Return the (X, Y) coordinate for the center point of the cell that contains the specified text.  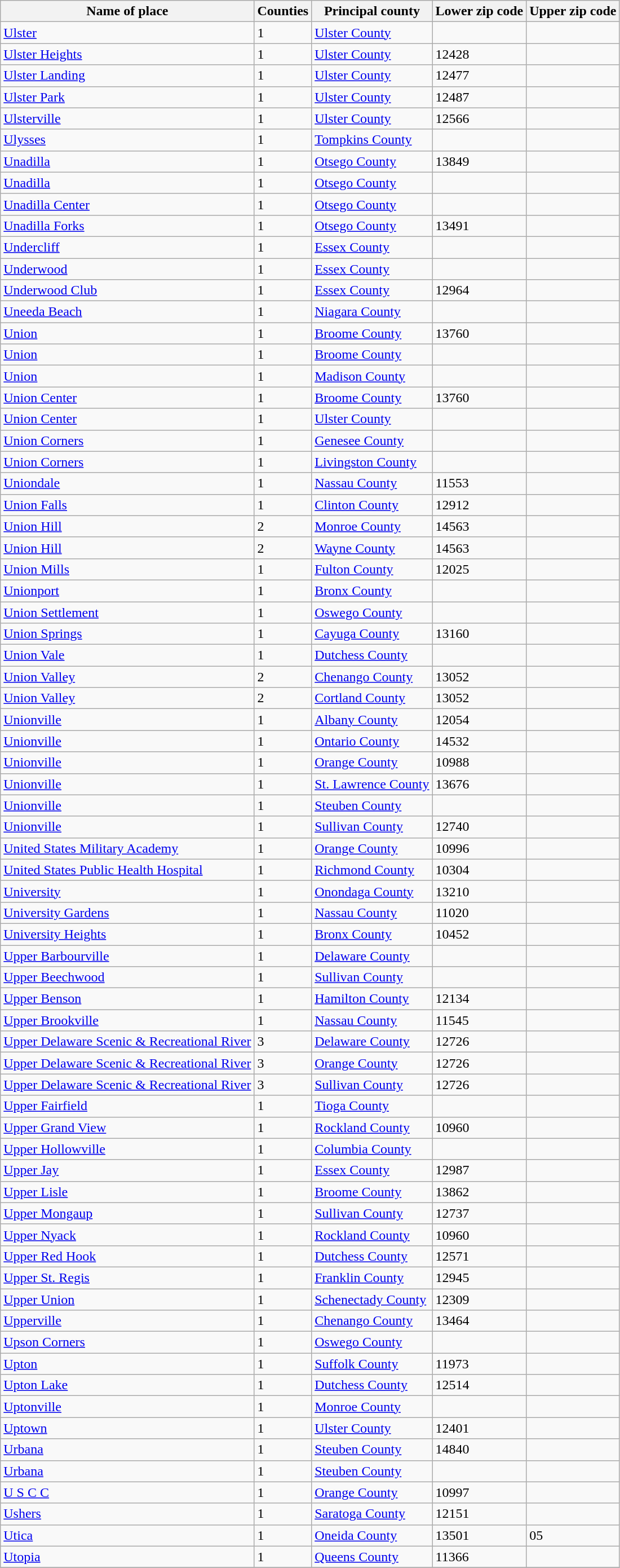
Union Mills (127, 569)
University (127, 891)
12737 (479, 1213)
Ontario County (372, 741)
Clinton County (372, 505)
Suffolk County (372, 1364)
Fulton County (372, 569)
Upper Benson (127, 999)
Madison County (372, 376)
Upper zip code (573, 11)
11973 (479, 1364)
12740 (479, 827)
U S C C (127, 1492)
Undercliff (127, 247)
Ulster (127, 33)
11545 (479, 1020)
05 (573, 1535)
13862 (479, 1192)
13849 (479, 161)
Principal county (372, 11)
Albany County (372, 720)
12945 (479, 1278)
Utica (127, 1535)
Upson Corners (127, 1342)
14840 (479, 1450)
Ulster Landing (127, 76)
Unadilla Center (127, 204)
12151 (479, 1514)
11020 (479, 913)
10452 (479, 934)
13160 (479, 634)
Upper Hollowville (127, 1149)
12401 (479, 1428)
Upton Lake (127, 1385)
Livingston County (372, 462)
Ulsterville (127, 118)
10304 (479, 870)
Upper Barbourville (127, 956)
Genesee County (372, 441)
Upper Nyack (127, 1235)
13491 (479, 226)
12309 (479, 1299)
12487 (479, 97)
Uniondale (127, 483)
12987 (479, 1170)
United States Public Health Hospital (127, 870)
Schenectady County (372, 1299)
Ulster Heights (127, 54)
10988 (479, 763)
Unadilla Forks (127, 226)
Richmond County (372, 870)
Tioga County (372, 1106)
Upper Beechwood (127, 977)
Onondaga County (372, 891)
14532 (479, 741)
Ulster Park (127, 97)
Lower zip code (479, 11)
13464 (479, 1321)
Underwood (127, 269)
Upper Grand View (127, 1127)
13676 (479, 784)
Oneida County (372, 1535)
Upper Brookville (127, 1020)
Upton (127, 1364)
12566 (479, 118)
13501 (479, 1535)
12964 (479, 290)
Upper St. Regis (127, 1278)
Franklin County (372, 1278)
Counties (283, 11)
Cayuga County (372, 634)
Ulysses (127, 140)
Wayne County (372, 548)
12134 (479, 999)
Uptown (127, 1428)
Hamilton County (372, 999)
Niagara County (372, 312)
Underwood Club (127, 290)
12514 (479, 1385)
Union Settlement (127, 612)
Upper Union (127, 1299)
Union Springs (127, 634)
Upperville (127, 1321)
Upper Red Hook (127, 1256)
Saratoga County (372, 1514)
St. Lawrence County (372, 784)
11366 (479, 1557)
Upper Mongaup (127, 1213)
University Gardens (127, 913)
Union Vale (127, 655)
Queens County (372, 1557)
10997 (479, 1492)
Ushers (127, 1514)
12571 (479, 1256)
12912 (479, 505)
Union Falls (127, 505)
Unionport (127, 591)
Upper Fairfield (127, 1106)
Columbia County (372, 1149)
12477 (479, 76)
13210 (479, 891)
Uneeda Beach (127, 312)
12428 (479, 54)
University Heights (127, 934)
Cortland County (372, 698)
10996 (479, 848)
11553 (479, 483)
United States Military Academy (127, 848)
Upper Jay (127, 1170)
Name of place (127, 11)
Utopia (127, 1557)
12025 (479, 569)
Uptonville (127, 1407)
Upper Lisle (127, 1192)
12054 (479, 720)
Tompkins County (372, 140)
